Output the (x, y) coordinate of the center of the cell containing the given text.  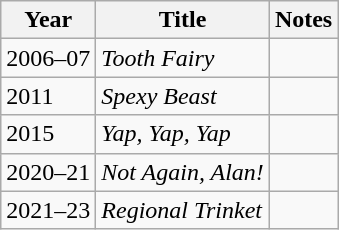
2021–23 (48, 210)
2006–07 (48, 58)
Yap, Yap, Yap (183, 134)
Title (183, 20)
Notes (303, 20)
2015 (48, 134)
2020–21 (48, 172)
Year (48, 20)
Spexy Beast (183, 96)
Tooth Fairy (183, 58)
Regional Trinket (183, 210)
2011 (48, 96)
Not Again, Alan! (183, 172)
